Search for the cell housing the specified text and yield its [X, Y] center coordinate. 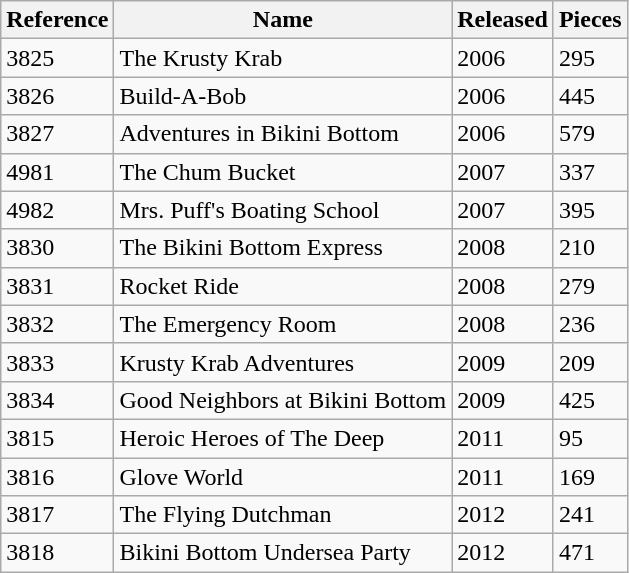
3816 [58, 477]
Good Neighbors at Bikini Bottom [283, 400]
3818 [58, 553]
3830 [58, 248]
Reference [58, 20]
279 [590, 286]
471 [590, 553]
Name [283, 20]
579 [590, 134]
Released [503, 20]
3831 [58, 286]
3827 [58, 134]
241 [590, 515]
4981 [58, 172]
209 [590, 362]
295 [590, 58]
The Bikini Bottom Express [283, 248]
395 [590, 210]
3825 [58, 58]
3826 [58, 96]
3815 [58, 438]
3833 [58, 362]
Mrs. Puff's Boating School [283, 210]
4982 [58, 210]
The Chum Bucket [283, 172]
95 [590, 438]
Bikini Bottom Undersea Party [283, 553]
210 [590, 248]
Adventures in Bikini Bottom [283, 134]
445 [590, 96]
Krusty Krab Adventures [283, 362]
Glove World [283, 477]
425 [590, 400]
3834 [58, 400]
337 [590, 172]
The Flying Dutchman [283, 515]
3817 [58, 515]
169 [590, 477]
Heroic Heroes of The Deep [283, 438]
236 [590, 324]
The Emergency Room [283, 324]
Rocket Ride [283, 286]
Pieces [590, 20]
3832 [58, 324]
Build-A-Bob [283, 96]
The Krusty Krab [283, 58]
